Search for the cell housing the specified text and yield its (X, Y) center coordinate. 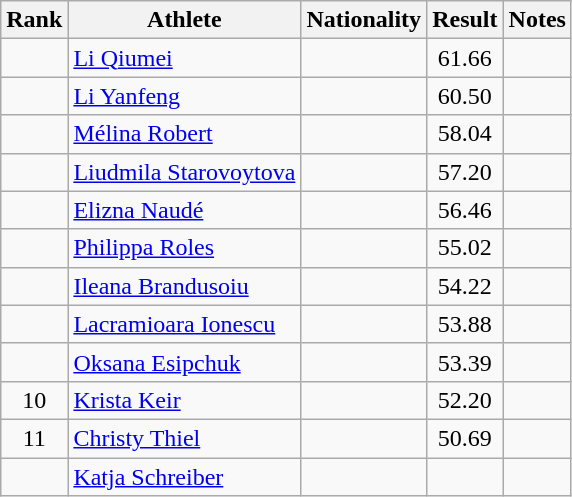
57.20 (465, 172)
Nationality (364, 20)
Notes (537, 20)
56.46 (465, 210)
Rank (34, 20)
Oksana Esipchuk (184, 362)
61.66 (465, 58)
Liudmila Starovoytova (184, 172)
53.39 (465, 362)
55.02 (465, 248)
Li Qiumei (184, 58)
Athlete (184, 20)
52.20 (465, 400)
Ileana Brandusoiu (184, 286)
10 (34, 400)
Lacramioara Ionescu (184, 324)
58.04 (465, 134)
60.50 (465, 96)
Katja Schreiber (184, 477)
50.69 (465, 438)
54.22 (465, 286)
53.88 (465, 324)
Christy Thiel (184, 438)
Elizna Naudé (184, 210)
Mélina Robert (184, 134)
Result (465, 20)
Krista Keir (184, 400)
11 (34, 438)
Philippa Roles (184, 248)
Li Yanfeng (184, 96)
